Scan for the cell matching the given text and deliver its (x, y) coordinate at center. 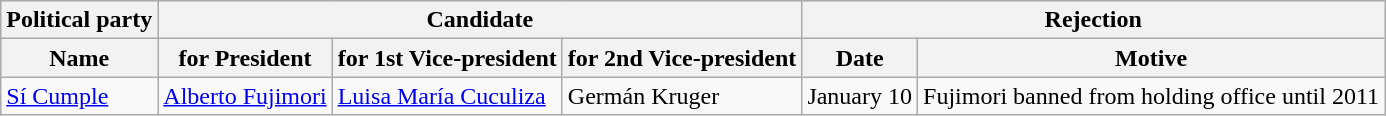
Sí Cumple (80, 96)
Candidate (480, 20)
Date (860, 58)
for 2nd Vice-president (682, 58)
Fujimori banned from holding office until 2011 (1152, 96)
for President (245, 58)
Rejection (1094, 20)
Motive (1152, 58)
Germán Kruger (682, 96)
Political party (80, 20)
for 1st Vice-president (447, 58)
Luisa María Cuculiza (447, 96)
January 10 (860, 96)
Alberto Fujimori (245, 96)
Name (80, 58)
